Extract the (X, Y) coordinate from the center of the cell holding the provided text.  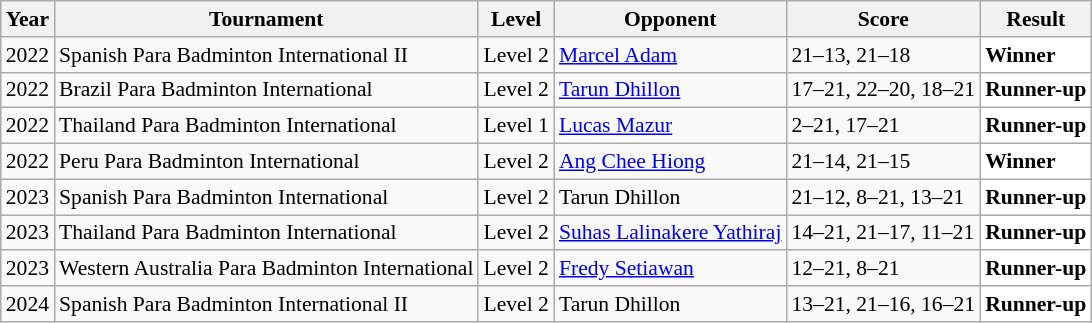
Opponent (670, 19)
Lucas Mazur (670, 126)
Fredy Setiawan (670, 269)
21–13, 21–18 (883, 55)
Suhas Lalinakere Yathiraj (670, 233)
Western Australia Para Badminton International (266, 269)
14–21, 21–17, 11–21 (883, 233)
Level (516, 19)
17–21, 22–20, 18–21 (883, 90)
Level 1 (516, 126)
Marcel Adam (670, 55)
Result (1036, 19)
21–12, 8–21, 13–21 (883, 197)
Score (883, 19)
2–21, 17–21 (883, 126)
Tournament (266, 19)
Brazil Para Badminton International (266, 90)
Ang Chee Hiong (670, 162)
Peru Para Badminton International (266, 162)
13–21, 21–16, 16–21 (883, 304)
12–21, 8–21 (883, 269)
2024 (28, 304)
21–14, 21–15 (883, 162)
Spanish Para Badminton International (266, 197)
Year (28, 19)
